Return (X, Y) of the center of cell containing provided text 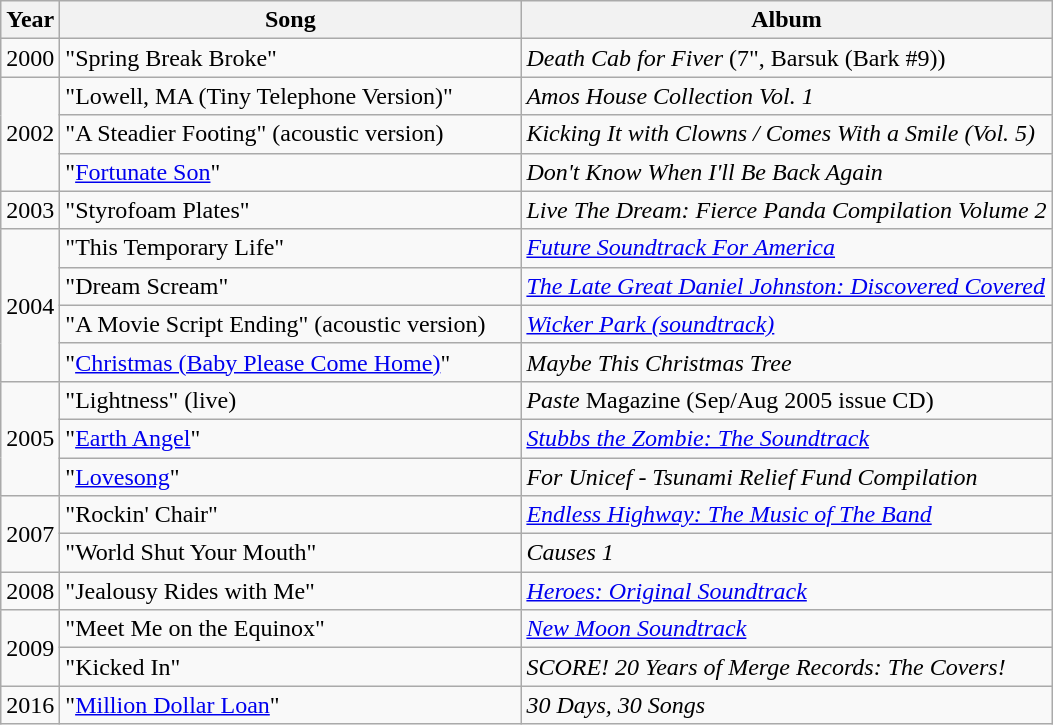
"Rockin' Chair" (290, 515)
2009 (30, 648)
"Dream Scream" (290, 286)
"Lovesong" (290, 477)
Don't Know When I'll Be Back Again (786, 172)
Album (786, 20)
"Christmas (Baby Please Come Home)" (290, 362)
Stubbs the Zombie: The Soundtrack (786, 438)
"Spring Break Broke" (290, 58)
2000 (30, 58)
"Lightness" (live) (290, 400)
30 Days, 30 Songs (786, 705)
Paste Magazine (Sep/Aug 2005 issue CD) (786, 400)
"A Movie Script Ending" (acoustic version) (290, 324)
"A Steadier Footing" (acoustic version) (290, 134)
Live The Dream: Fierce Panda Compilation Volume 2 (786, 210)
"Jealousy Rides with Me" (290, 591)
Death Cab for Fiver (7", Barsuk (Bark #9)) (786, 58)
"Lowell, MA (Tiny Telephone Version)" (290, 96)
"Fortunate Son" (290, 172)
Song (290, 20)
New Moon Soundtrack (786, 629)
"Styrofoam Plates" (290, 210)
Causes 1 (786, 553)
"World Shut Your Mouth" (290, 553)
"Kicked In" (290, 667)
Maybe This Christmas Tree (786, 362)
For Unicef - Tsunami Relief Fund Compilation (786, 477)
SCORE! 20 Years of Merge Records: The Covers! (786, 667)
Amos House Collection Vol. 1 (786, 96)
"Earth Angel" (290, 438)
2007 (30, 534)
2004 (30, 305)
Year (30, 20)
"This Temporary Life" (290, 248)
"Million Dollar Loan" (290, 705)
2002 (30, 134)
Kicking It with Clowns / Comes With a Smile (Vol. 5) (786, 134)
Future Soundtrack For America (786, 248)
The Late Great Daniel Johnston: Discovered Covered (786, 286)
Heroes: Original Soundtrack (786, 591)
"Meet Me on the Equinox" (290, 629)
2005 (30, 438)
2016 (30, 705)
Endless Highway: The Music of The Band (786, 515)
2008 (30, 591)
2003 (30, 210)
Wicker Park (soundtrack) (786, 324)
